Return the [x, y] coordinate for the center point of the cell that contains the specified text.  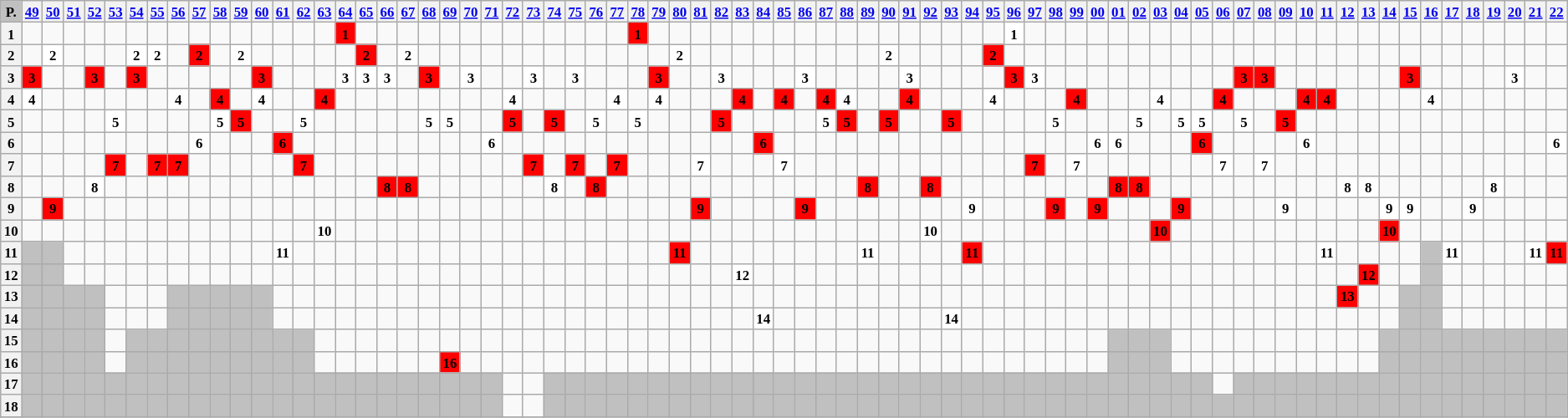
83 [743, 12]
01 [1119, 12]
85 [784, 12]
67 [408, 12]
22 [1557, 12]
73 [534, 12]
70 [470, 12]
77 [617, 12]
02 [1139, 12]
96 [1014, 12]
P. [12, 12]
59 [241, 12]
68 [428, 12]
94 [972, 12]
07 [1244, 12]
79 [659, 12]
80 [679, 12]
54 [137, 12]
08 [1264, 12]
06 [1223, 12]
89 [868, 12]
81 [701, 12]
20 [1515, 12]
04 [1181, 12]
92 [930, 12]
91 [910, 12]
57 [199, 12]
63 [324, 12]
69 [450, 12]
64 [345, 12]
21 [1535, 12]
19 [1494, 12]
99 [1077, 12]
62 [304, 12]
09 [1286, 12]
58 [221, 12]
75 [575, 12]
74 [554, 12]
93 [952, 12]
50 [54, 12]
66 [386, 12]
52 [95, 12]
82 [721, 12]
56 [179, 12]
61 [283, 12]
72 [512, 12]
49 [32, 12]
05 [1203, 12]
03 [1161, 12]
60 [263, 12]
00 [1097, 12]
65 [366, 12]
78 [637, 12]
51 [74, 12]
84 [763, 12]
95 [993, 12]
86 [804, 12]
53 [115, 12]
76 [595, 12]
55 [157, 12]
90 [888, 12]
97 [1035, 12]
98 [1055, 12]
88 [846, 12]
71 [492, 12]
87 [826, 12]
